Capture the cell that displays the provided text and extract its [x, y] central coordinate. 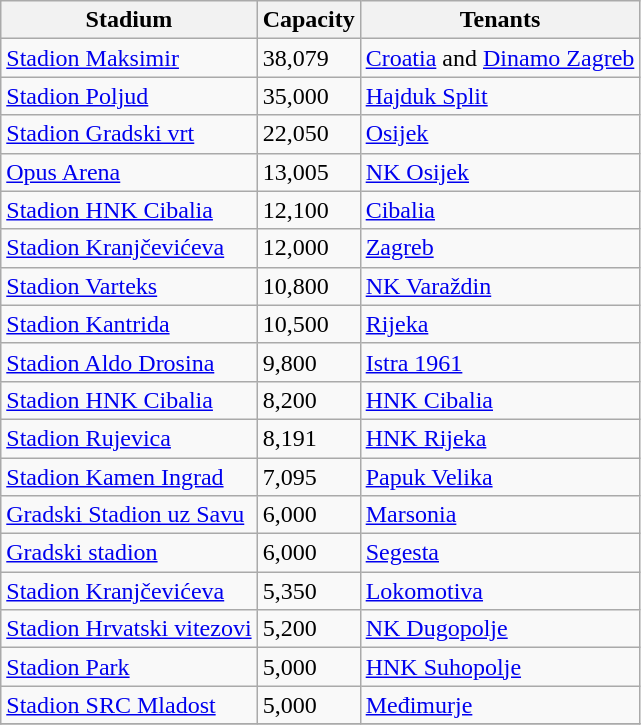
5,350 [308, 591]
Stadion Kamen Ingrad [129, 477]
NK Dugopolje [500, 629]
Stadion Rujevica [129, 438]
HNK Suhopolje [500, 667]
Lokomotiva [500, 591]
Hajduk Split [500, 96]
Stadion Hrvatski vitezovi [129, 629]
10,800 [308, 286]
Marsonia [500, 515]
HNK Cibalia [500, 400]
Gradski Stadion uz Savu [129, 515]
Segesta [500, 553]
9,800 [308, 362]
35,000 [308, 96]
22,050 [308, 134]
Stadion Kantrida [129, 324]
Stadion Varteks [129, 286]
Stadion Gradski vrt [129, 134]
38,079 [308, 58]
13,005 [308, 172]
Stadion Park [129, 667]
Zagreb [500, 248]
NK Osijek [500, 172]
Papuk Velika [500, 477]
Stadion Maksimir [129, 58]
Rijeka [500, 324]
8,200 [308, 400]
Stadion Poljud [129, 96]
12,000 [308, 248]
Opus Arena [129, 172]
12,100 [308, 210]
Stadion SRC Mladost [129, 705]
Istra 1961 [500, 362]
Međimurje [500, 705]
Tenants [500, 20]
HNK Rijeka [500, 438]
Cibalia [500, 210]
Stadium [129, 20]
Gradski stadion [129, 553]
Capacity [308, 20]
10,500 [308, 324]
8,191 [308, 438]
5,200 [308, 629]
Osijek [500, 134]
7,095 [308, 477]
Croatia and Dinamo Zagreb [500, 58]
Stadion Aldo Drosina [129, 362]
NK Varaždin [500, 286]
